Pinpoint the cell where the given text exists, returning its (x, y) midpoint coordinate. 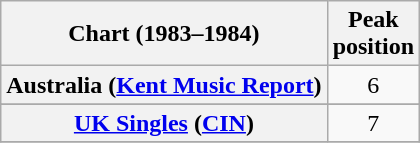
6 (373, 85)
UK Singles (CIN) (164, 123)
Chart (1983–1984) (164, 34)
Peakposition (373, 34)
Australia (Kent Music Report) (164, 85)
7 (373, 123)
